Find where the given text appears and provide that cell's center as [x, y] coordinate. 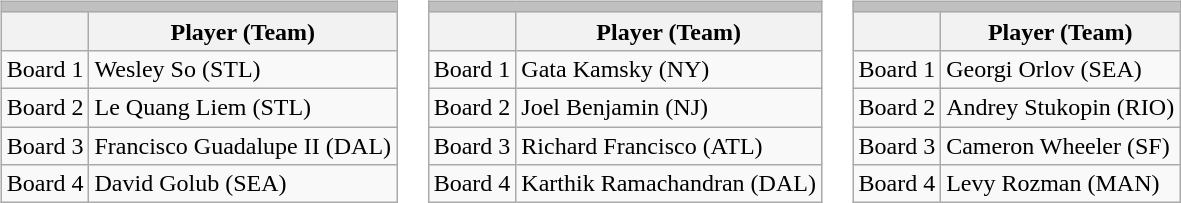
Karthik Ramachandran (DAL) [669, 184]
Georgi Orlov (SEA) [1060, 69]
Le Quang Liem (STL) [243, 107]
Richard Francisco (ATL) [669, 145]
David Golub (SEA) [243, 184]
Levy Rozman (MAN) [1060, 184]
Francisco Guadalupe II (DAL) [243, 145]
Andrey Stukopin (RIO) [1060, 107]
Wesley So (STL) [243, 69]
Gata Kamsky (NY) [669, 69]
Cameron Wheeler (SF) [1060, 145]
Joel Benjamin (NJ) [669, 107]
